Scan for the cell matching the given text and deliver its (X, Y) coordinate at center. 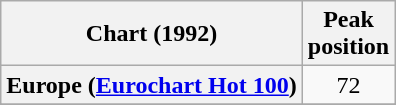
Peakposition (348, 34)
Europe (Eurochart Hot 100) (152, 85)
Chart (1992) (152, 34)
72 (348, 85)
